Provide the [X, Y] coordinate of the cell's center where the given text is located.  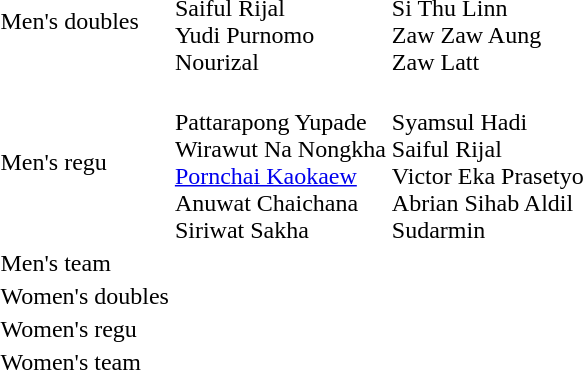
Pattarapong Yupade Wirawut Na Nongkha Pornchai Kaokaew Anuwat Chaichana Siriwat Sakha [280, 162]
